Return [X, Y] of the center of cell containing provided text 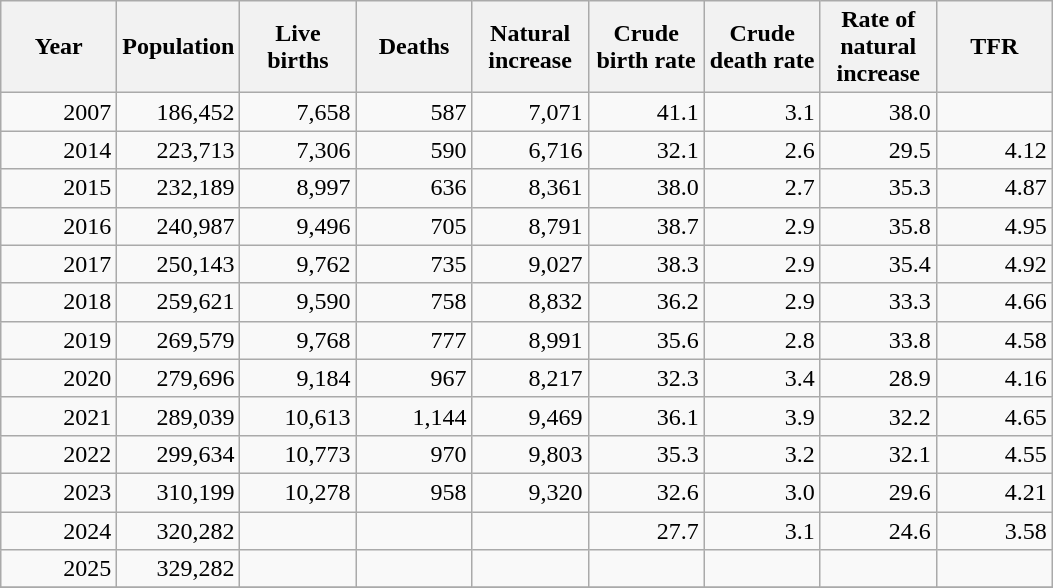
Crude death rate [762, 47]
2016 [59, 226]
6,716 [530, 150]
Population [178, 47]
4.12 [994, 150]
2.6 [762, 150]
2024 [59, 531]
223,713 [178, 150]
38.7 [646, 226]
10,613 [298, 416]
33.3 [878, 302]
587 [414, 112]
10,278 [298, 492]
8,832 [530, 302]
735 [414, 264]
3.2 [762, 454]
4.21 [994, 492]
758 [414, 302]
27.7 [646, 531]
36.1 [646, 416]
967 [414, 378]
4.55 [994, 454]
32.3 [646, 378]
4.92 [994, 264]
38.3 [646, 264]
232,189 [178, 188]
186,452 [178, 112]
2020 [59, 378]
970 [414, 454]
35.8 [878, 226]
259,621 [178, 302]
35.4 [878, 264]
4.16 [994, 378]
7,306 [298, 150]
9,768 [298, 340]
35.6 [646, 340]
9,469 [530, 416]
8,361 [530, 188]
240,987 [178, 226]
2.7 [762, 188]
41.1 [646, 112]
3.0 [762, 492]
2025 [59, 569]
1,144 [414, 416]
320,282 [178, 531]
Year [59, 47]
9,027 [530, 264]
Live births [298, 47]
705 [414, 226]
2014 [59, 150]
958 [414, 492]
279,696 [178, 378]
4.65 [994, 416]
36.2 [646, 302]
7,071 [530, 112]
269,579 [178, 340]
32.6 [646, 492]
9,762 [298, 264]
9,184 [298, 378]
10,773 [298, 454]
9,803 [530, 454]
4.95 [994, 226]
28.9 [878, 378]
9,590 [298, 302]
2017 [59, 264]
32.2 [878, 416]
7,658 [298, 112]
Rate of natural increase [878, 47]
2021 [59, 416]
590 [414, 150]
3.58 [994, 531]
329,282 [178, 569]
636 [414, 188]
2007 [59, 112]
9,320 [530, 492]
250,143 [178, 264]
2022 [59, 454]
8,217 [530, 378]
299,634 [178, 454]
4.66 [994, 302]
3.4 [762, 378]
24.6 [878, 531]
2018 [59, 302]
289,039 [178, 416]
3.9 [762, 416]
2015 [59, 188]
8,991 [530, 340]
Deaths [414, 47]
Crude birth rate [646, 47]
4.58 [994, 340]
310,199 [178, 492]
29.5 [878, 150]
9,496 [298, 226]
8,997 [298, 188]
2.8 [762, 340]
2023 [59, 492]
4.87 [994, 188]
777 [414, 340]
33.8 [878, 340]
29.6 [878, 492]
Natural increase [530, 47]
8,791 [530, 226]
TFR [994, 47]
2019 [59, 340]
